Detect which cell encompasses the target text, then output its (X, Y) center coordinate. 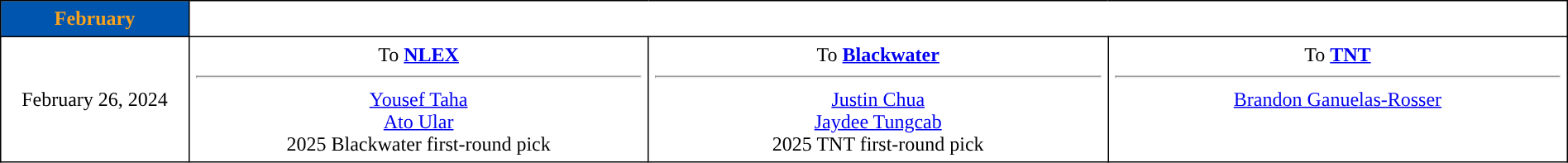
February 26, 2024 (95, 99)
To NLEXYousef TahaAto Ular2025 Blackwater first-round pick (418, 99)
February (95, 19)
To TNTBrandon Ganuelas-Rosser (1338, 99)
To BlackwaterJustin ChuaJaydee Tungcab2025 TNT first-round pick (878, 99)
